Determine the [X, Y] coordinate at the center of the cell enclosing the given text.  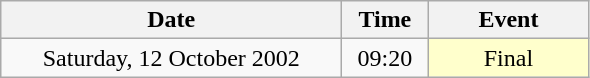
Saturday, 12 October 2002 [172, 58]
Event [508, 20]
Final [508, 58]
Time [385, 20]
Date [172, 20]
09:20 [385, 58]
